Search for the cell housing the specified text and yield its [X, Y] center coordinate. 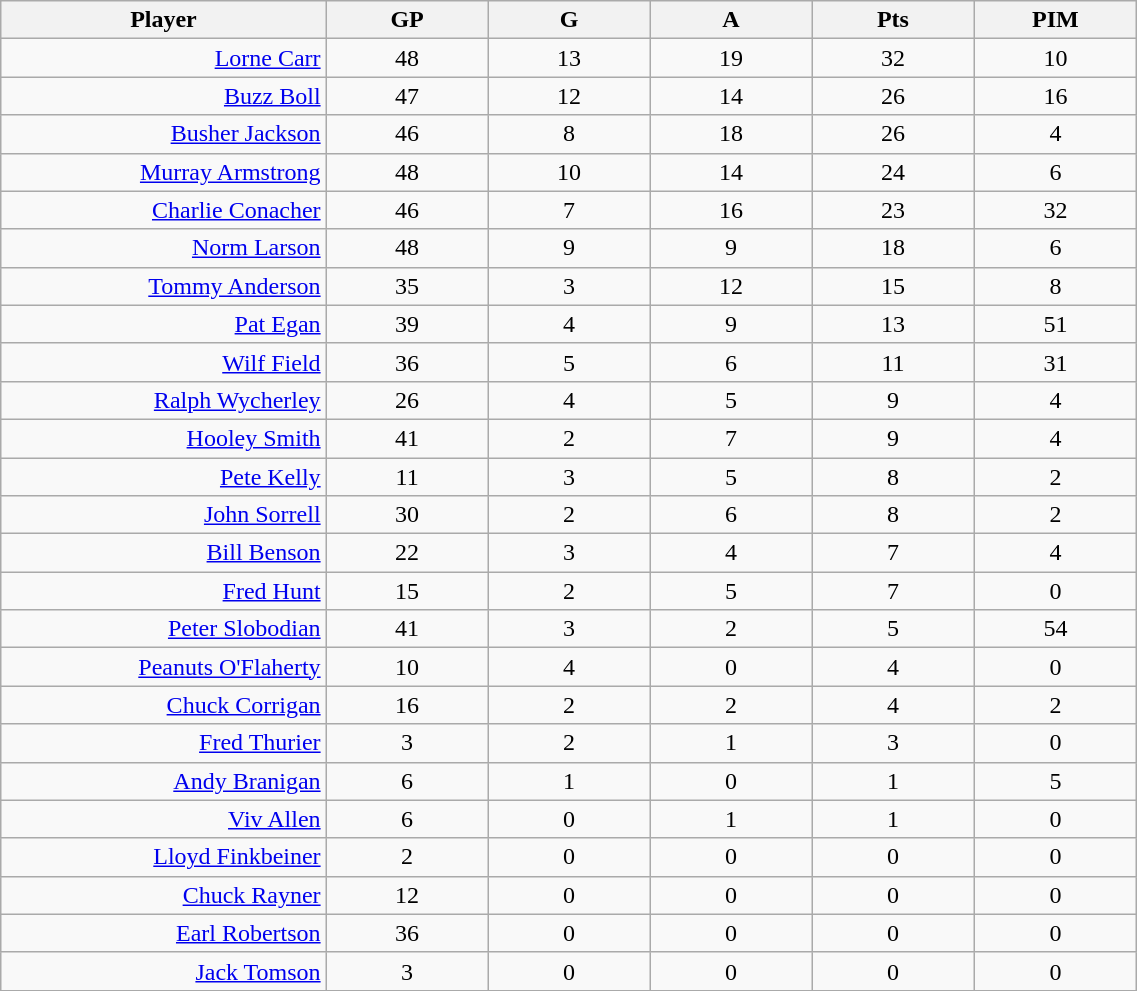
Fred Thurier [164, 743]
Tommy Anderson [164, 286]
Pete Kelly [164, 477]
Peter Slobodian [164, 629]
Fred Hunt [164, 591]
Lorne Carr [164, 58]
24 [893, 172]
Norm Larson [164, 248]
Chuck Rayner [164, 895]
Viv Allen [164, 819]
Peanuts O'Flaherty [164, 667]
Buzz Boll [164, 96]
51 [1056, 324]
Hooley Smith [164, 438]
G [569, 20]
Earl Robertson [164, 933]
Chuck Corrigan [164, 705]
Lloyd Finkbeiner [164, 857]
Bill Benson [164, 553]
Player [164, 20]
Pat Egan [164, 324]
54 [1056, 629]
Pts [893, 20]
Andy Branigan [164, 781]
Ralph Wycherley [164, 400]
Murray Armstrong [164, 172]
John Sorrell [164, 515]
19 [731, 58]
Wilf Field [164, 362]
35 [407, 286]
30 [407, 515]
23 [893, 210]
39 [407, 324]
GP [407, 20]
A [731, 20]
Jack Tomson [164, 971]
47 [407, 96]
Busher Jackson [164, 134]
Charlie Conacher [164, 210]
PIM [1056, 20]
22 [407, 553]
31 [1056, 362]
